Detect which cell encompasses the target text, then output its [X, Y] center coordinate. 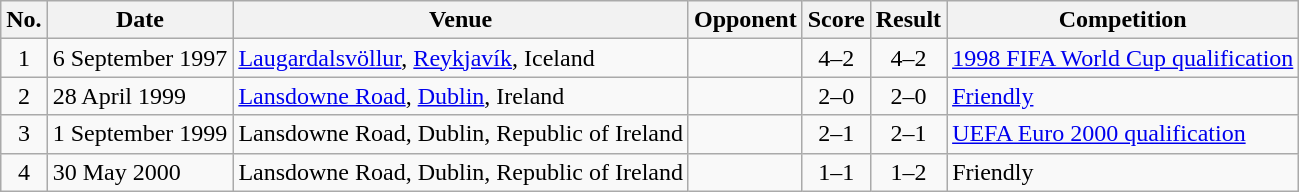
Laugardalsvöllur, Reykjavík, Iceland [461, 58]
28 April 1999 [140, 96]
Score [836, 20]
3 [24, 134]
Opponent [745, 20]
UEFA Euro 2000 qualification [1123, 134]
Venue [461, 20]
Date [140, 20]
1–2 [908, 172]
6 September 1997 [140, 58]
2 [24, 96]
1–1 [836, 172]
4 [24, 172]
1998 FIFA World Cup qualification [1123, 58]
1 [24, 58]
Competition [1123, 20]
Result [908, 20]
No. [24, 20]
Lansdowne Road, Dublin, Ireland [461, 96]
1 September 1999 [140, 134]
30 May 2000 [140, 172]
